Locate the cell with the specified text and output its [X, Y] center coordinate. 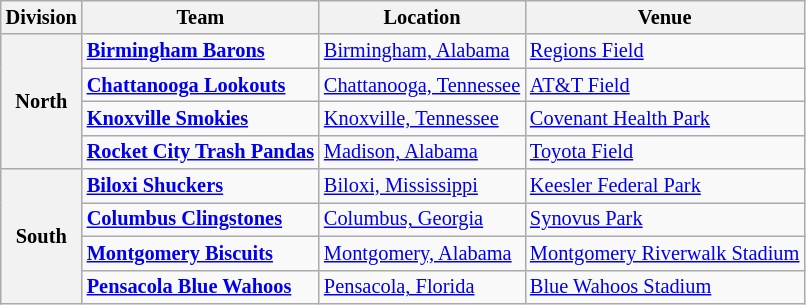
Montgomery, Alabama [422, 253]
Columbus, Georgia [422, 219]
Pensacola, Florida [422, 287]
Pensacola Blue Wahoos [200, 287]
Keesler Federal Park [664, 186]
Montgomery Biscuits [200, 253]
Birmingham Barons [200, 51]
Birmingham, Alabama [422, 51]
Montgomery Riverwalk Stadium [664, 253]
Chattanooga Lookouts [200, 85]
Madison, Alabama [422, 152]
North [42, 102]
Knoxville Smokies [200, 118]
Venue [664, 17]
Knoxville, Tennessee [422, 118]
Columbus Clingstones [200, 219]
Synovus Park [664, 219]
Covenant Health Park [664, 118]
Chattanooga, Tennessee [422, 85]
AT&T Field [664, 85]
Rocket City Trash Pandas [200, 152]
Biloxi, Mississippi [422, 186]
Location [422, 17]
Team [200, 17]
South [42, 236]
Toyota Field [664, 152]
Blue Wahoos Stadium [664, 287]
Biloxi Shuckers [200, 186]
Regions Field [664, 51]
Division [42, 17]
